Determine the (x, y) coordinate at the center of the cell enclosing the given text.  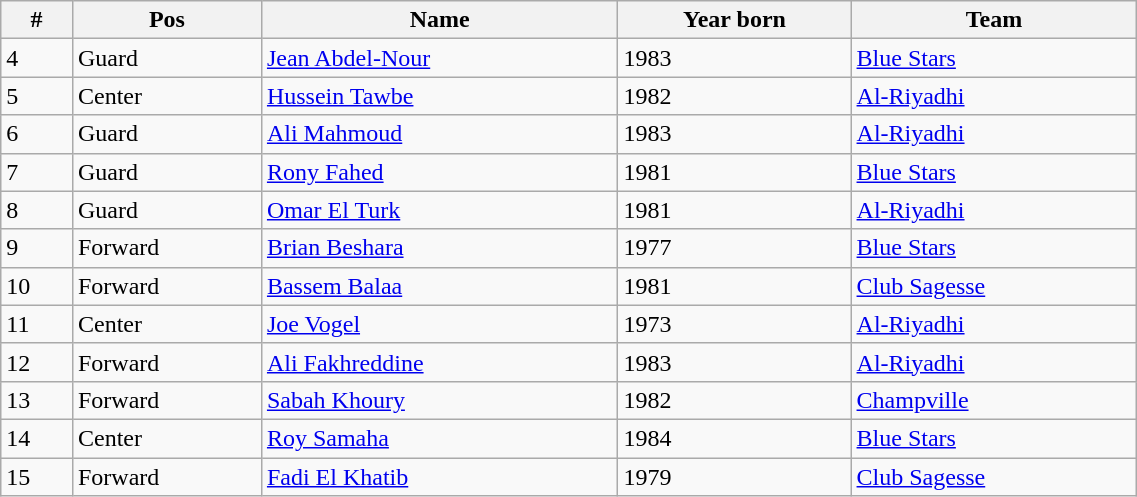
Rony Fahed (440, 172)
8 (37, 210)
Omar El Turk (440, 210)
Champville (994, 400)
Joe Vogel (440, 324)
9 (37, 248)
# (37, 20)
Roy Samaha (440, 438)
Pos (166, 20)
1979 (734, 477)
Name (440, 20)
5 (37, 96)
Sabah Khoury (440, 400)
11 (37, 324)
1984 (734, 438)
13 (37, 400)
4 (37, 58)
1973 (734, 324)
Ali Fakhreddine (440, 362)
Hussein Tawbe (440, 96)
6 (37, 134)
Team (994, 20)
Jean Abdel-Nour (440, 58)
Fadi El Khatib (440, 477)
Ali Mahmoud (440, 134)
Brian Beshara (440, 248)
15 (37, 477)
1977 (734, 248)
10 (37, 286)
12 (37, 362)
14 (37, 438)
7 (37, 172)
Bassem Balaa (440, 286)
Year born (734, 20)
